Return the [x, y] coordinate for the center point of the cell that contains the specified text.  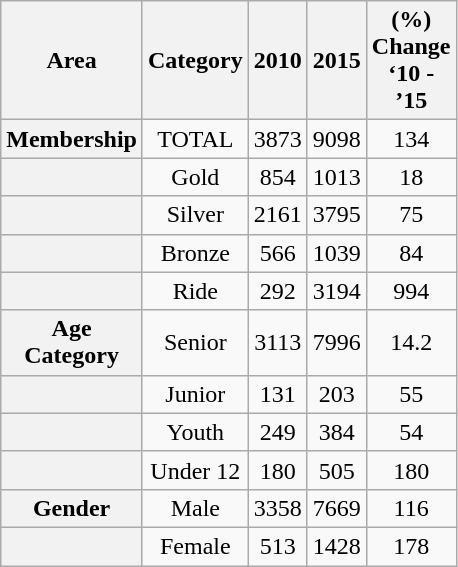
3113 [278, 342]
131 [278, 394]
7669 [336, 508]
1013 [336, 177]
Ride [195, 291]
Junior [195, 394]
75 [411, 215]
Under 12 [195, 470]
14.2 [411, 342]
854 [278, 177]
Silver [195, 215]
3873 [278, 139]
55 [411, 394]
7996 [336, 342]
566 [278, 253]
2015 [336, 60]
134 [411, 139]
84 [411, 253]
3795 [336, 215]
Male [195, 508]
Bronze [195, 253]
Area [72, 60]
178 [411, 546]
203 [336, 394]
TOTAL [195, 139]
3194 [336, 291]
(%) Change ‘10 - ’15 [411, 60]
Female [195, 546]
2161 [278, 215]
292 [278, 291]
54 [411, 432]
9098 [336, 139]
249 [278, 432]
1039 [336, 253]
18 [411, 177]
116 [411, 508]
Senior [195, 342]
Age Category [72, 342]
Membership [72, 139]
505 [336, 470]
384 [336, 432]
Gold [195, 177]
Youth [195, 432]
2010 [278, 60]
Category [195, 60]
1428 [336, 546]
994 [411, 291]
513 [278, 546]
Gender [72, 508]
3358 [278, 508]
